Capture the cell that displays the provided text and extract its [x, y] central coordinate. 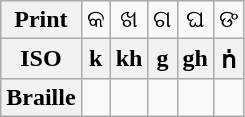
Braille [41, 97]
ṅ [228, 59]
ଖ [129, 20]
gh [195, 59]
କ [96, 20]
kh [129, 59]
ISO [41, 59]
ଘ [195, 20]
Print [41, 20]
k [96, 59]
ଗ [162, 20]
g [162, 59]
ଙ [228, 20]
